Detect which cell encompasses the target text, then output its [x, y] center coordinate. 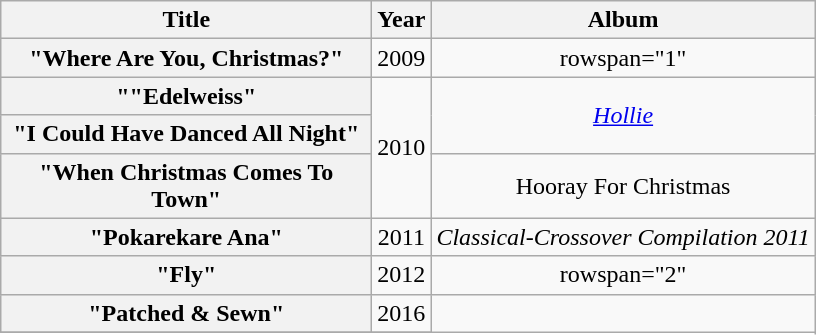
"Where Are You, Christmas?" [186, 58]
Album [623, 20]
2010 [402, 148]
2009 [402, 58]
""Edelweiss" [186, 96]
Classical-Crossover Compilation 2011 [623, 237]
"Fly" [186, 275]
2012 [402, 275]
Hooray For Christmas [623, 186]
Hollie [623, 115]
Year [402, 20]
Title [186, 20]
rowspan="1" [623, 58]
rowspan="2" [623, 275]
"I Could Have Danced All Night" [186, 134]
"Pokarekare Ana" [186, 237]
2016 [402, 313]
"Patched & Sewn" [186, 313]
"When Christmas Comes To Town" [186, 186]
2011 [402, 237]
